Provide the [X, Y] coordinate of the cell's center where the given text is located.  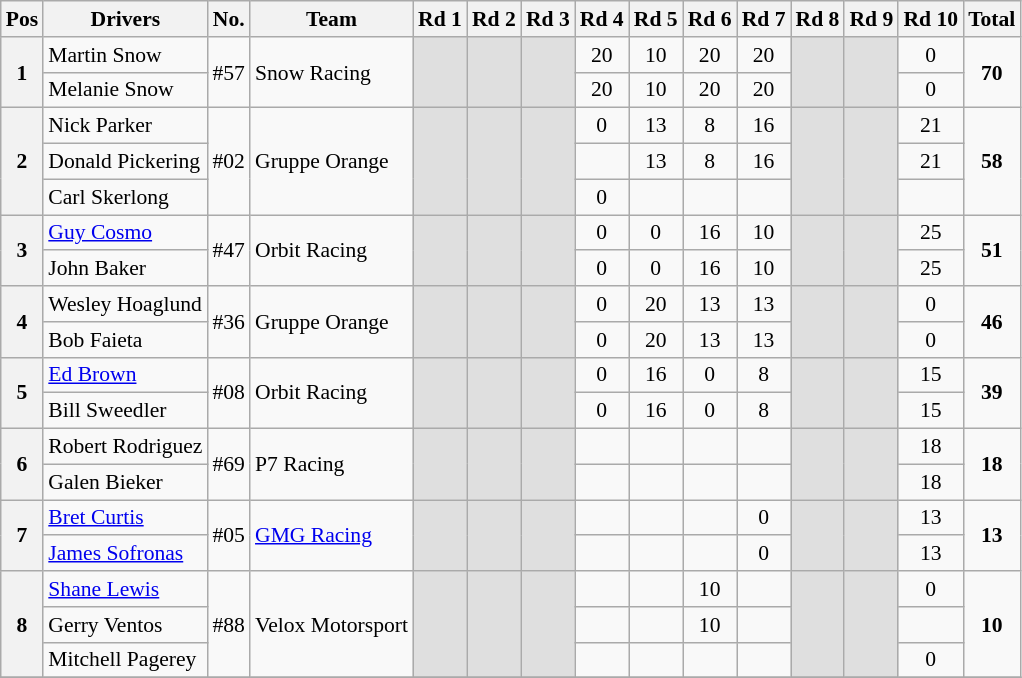
James Sofronas [125, 554]
#36 [228, 322]
No. [228, 19]
Team [332, 19]
7 [22, 536]
Rd 8 [818, 19]
Mitchell Pagerey [125, 660]
1 [22, 72]
#57 [228, 72]
Shane Lewis [125, 589]
Carl Skerlong [125, 197]
70 [992, 72]
Bill Sweedler [125, 411]
Robert Rodriguez [125, 447]
Ed Brown [125, 375]
#05 [228, 536]
Martin Snow [125, 55]
2 [22, 162]
#08 [228, 392]
6 [22, 464]
4 [22, 322]
Rd 3 [548, 19]
#88 [228, 624]
39 [992, 392]
Guy Cosmo [125, 233]
Rd 1 [440, 19]
Gerry Ventos [125, 625]
Bret Curtis [125, 518]
3 [22, 250]
5 [22, 392]
#69 [228, 464]
GMG Racing [332, 536]
Velox Motorsport [332, 624]
Rd 4 [602, 19]
Bob Faieta [125, 340]
46 [992, 322]
#47 [228, 250]
Rd 7 [764, 19]
51 [992, 250]
Rd 2 [494, 19]
John Baker [125, 269]
Nick Parker [125, 126]
Melanie Snow [125, 90]
P7 Racing [332, 464]
Donald Pickering [125, 162]
Galen Bieker [125, 482]
#02 [228, 162]
Rd 9 [871, 19]
Pos [22, 19]
Rd 6 [710, 19]
Rd 10 [930, 19]
Total [992, 19]
Drivers [125, 19]
Snow Racing [332, 72]
Wesley Hoaglund [125, 304]
Rd 5 [656, 19]
58 [992, 162]
